For the text-containing cell, return its midpoint in (x, y) coordinate format. 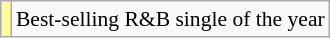
Best-selling R&B single of the year (170, 19)
